Provide the [x, y] coordinate of the cell's center where the given text is located.  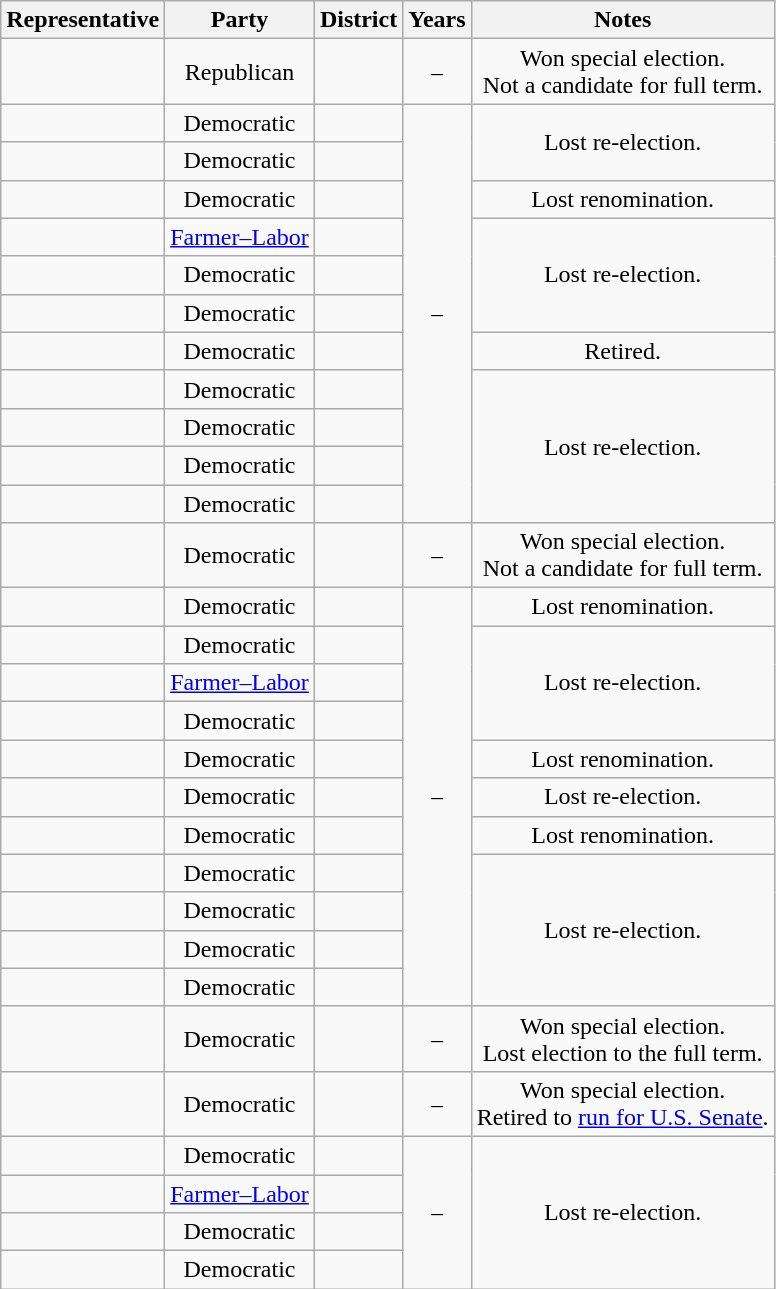
Party [240, 20]
Republican [240, 72]
Notes [622, 20]
Representative [83, 20]
Retired. [622, 351]
Won special election.Retired to run for U.S. Senate. [622, 1104]
Won special election.Lost election to the full term. [622, 1038]
Years [437, 20]
District [358, 20]
